Return [x, y] of the center of cell containing provided text 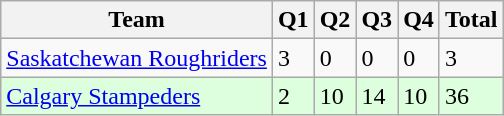
Calgary Stampeders [137, 96]
Q4 [419, 20]
Saskatchewan Roughriders [137, 58]
Team [137, 20]
36 [471, 96]
Q2 [335, 20]
Total [471, 20]
Q3 [377, 20]
Q1 [293, 20]
2 [293, 96]
14 [377, 96]
